Output the [X, Y] coordinate of the center of the cell containing the given text.  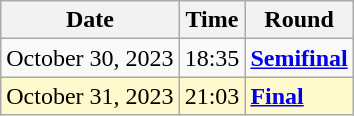
October 30, 2023 [90, 58]
Semifinal [299, 58]
18:35 [212, 58]
Date [90, 20]
Round [299, 20]
October 31, 2023 [90, 96]
Final [299, 96]
21:03 [212, 96]
Time [212, 20]
